Output the [X, Y] coordinate of the center of the cell containing the given text.  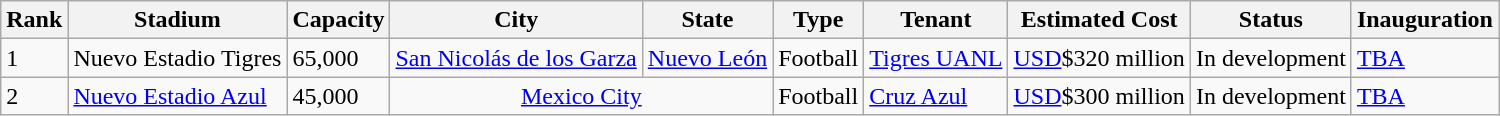
65,000 [338, 58]
Nuevo Estadio Azul [178, 96]
USD$320 million [1099, 58]
Type [818, 20]
45,000 [338, 96]
Nuevo León [707, 58]
2 [34, 96]
USD$300 million [1099, 96]
Status [1270, 20]
Mexico City [582, 96]
Tigres UANL [936, 58]
Capacity [338, 20]
Stadium [178, 20]
State [707, 20]
Tenant [936, 20]
1 [34, 58]
Nuevo Estadio Tigres [178, 58]
Estimated Cost [1099, 20]
City [516, 20]
Rank [34, 20]
Cruz Azul [936, 96]
Inauguration [1424, 20]
San Nicolás de los Garza [516, 58]
